Determine the [X, Y] coordinate at the center of the cell enclosing the given text.  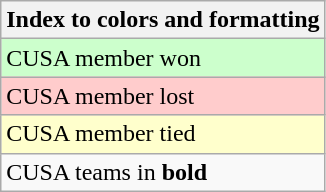
CUSA member tied [163, 134]
CUSA member won [163, 58]
Index to colors and formatting [163, 20]
CUSA teams in bold [163, 172]
CUSA member lost [163, 96]
